Extract the [X, Y] coordinate from the center of the cell holding the provided text.  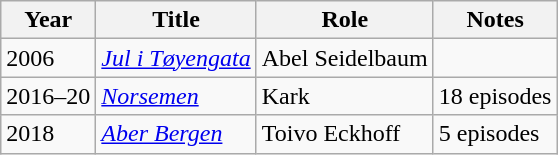
Year [48, 20]
2016–20 [48, 96]
2018 [48, 134]
18 episodes [495, 96]
5 episodes [495, 134]
Toivo Eckhoff [344, 134]
Notes [495, 20]
Role [344, 20]
2006 [48, 58]
Abel Seidelbaum [344, 58]
Norsemen [176, 96]
Title [176, 20]
Aber Bergen [176, 134]
Kark [344, 96]
Jul i Tøyengata [176, 58]
